Locate the cell with the specified text and output its [x, y] center coordinate. 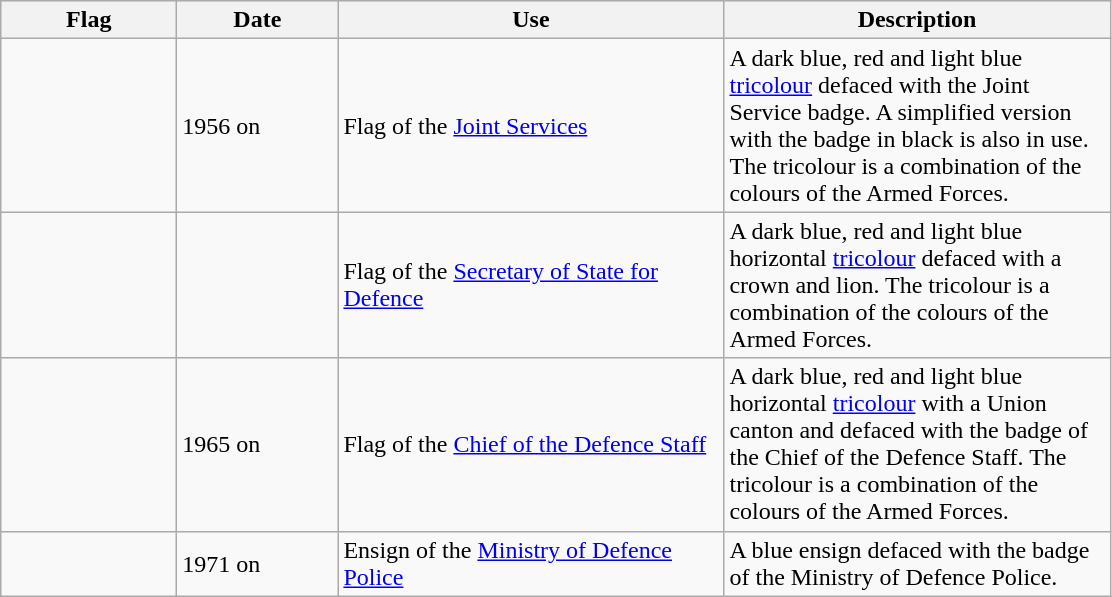
Flag of the Secretary of State for Defence [531, 285]
Flag of the Chief of the Defence Staff [531, 444]
Flag of the Joint Services [531, 126]
Description [917, 20]
1965 on [258, 444]
Date [258, 20]
Flag [89, 20]
Use [531, 20]
A blue ensign defaced with the badge of the Ministry of Defence Police. [917, 564]
1956 on [258, 126]
1971 on [258, 564]
Ensign of the Ministry of Defence Police [531, 564]
